Locate the cell with the specified text and output its [x, y] center coordinate. 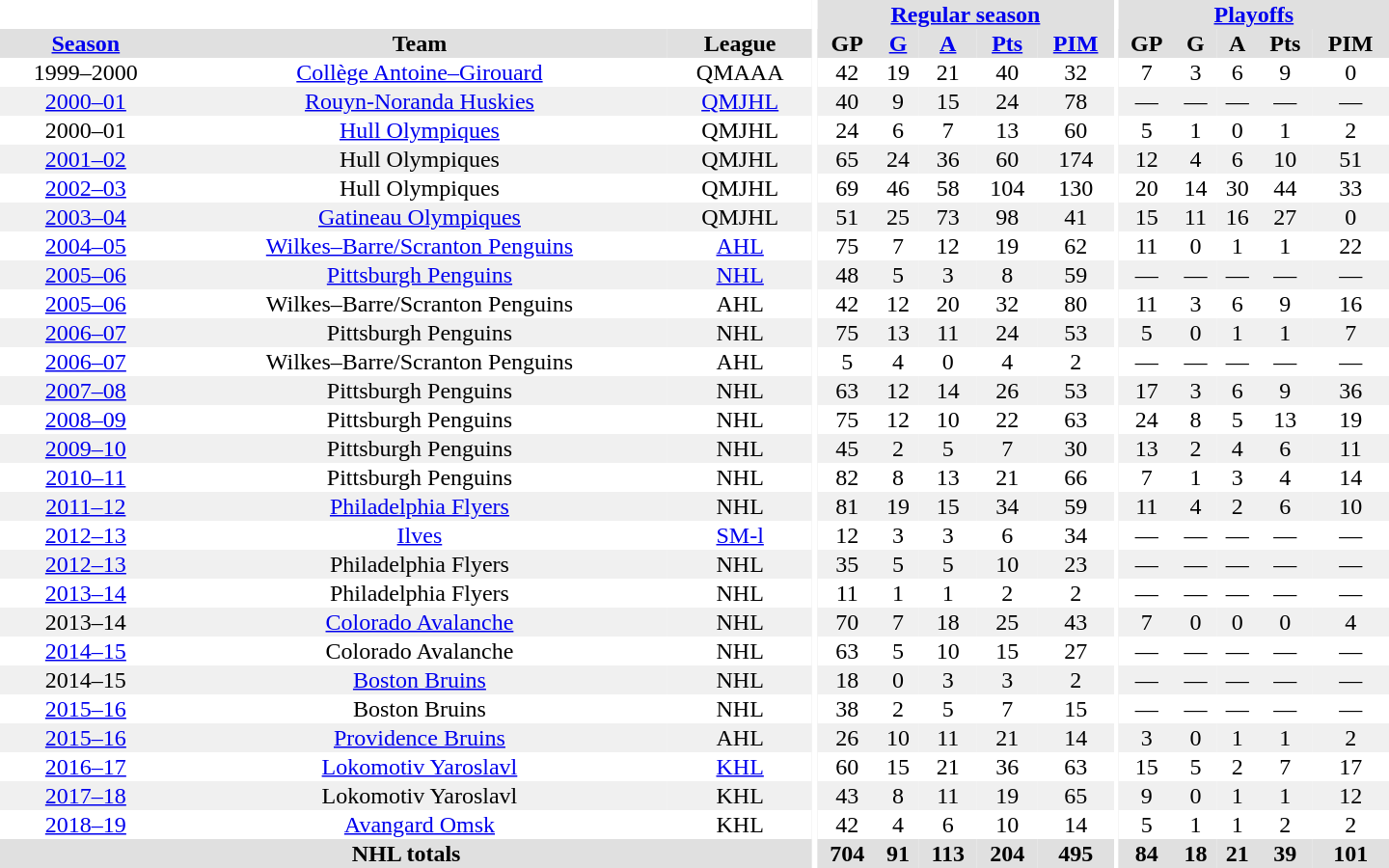
130 [1076, 188]
Gatineau Olympiques [420, 217]
98 [1007, 217]
80 [1076, 304]
69 [847, 188]
41 [1076, 217]
2001–02 [86, 159]
73 [948, 217]
2007–08 [86, 391]
QMAAA [740, 72]
2009–10 [86, 448]
23 [1076, 564]
Regular season [966, 14]
Collège Antoine–Girouard [420, 72]
91 [897, 854]
Ilves [420, 535]
113 [948, 854]
2018–19 [86, 825]
2017–18 [86, 796]
174 [1076, 159]
81 [847, 506]
44 [1285, 188]
Season [86, 43]
48 [847, 275]
39 [1285, 854]
104 [1007, 188]
SM-l [740, 535]
38 [847, 709]
495 [1076, 854]
46 [897, 188]
66 [1076, 477]
Providence Bruins [420, 738]
70 [847, 622]
NHL totals [406, 854]
League [740, 43]
84 [1147, 854]
704 [847, 854]
204 [1007, 854]
58 [948, 188]
Playoffs [1254, 14]
2008–09 [86, 420]
78 [1076, 101]
2002–03 [86, 188]
35 [847, 564]
2004–05 [86, 246]
45 [847, 448]
2011–12 [86, 506]
101 [1350, 854]
Team [420, 43]
2003–04 [86, 217]
2016–17 [86, 767]
62 [1076, 246]
Avangard Omsk [420, 825]
82 [847, 477]
33 [1350, 188]
1999–2000 [86, 72]
2010–11 [86, 477]
Rouyn-Noranda Huskies [420, 101]
